Pinpoint the cell where the given text exists, returning its (x, y) midpoint coordinate. 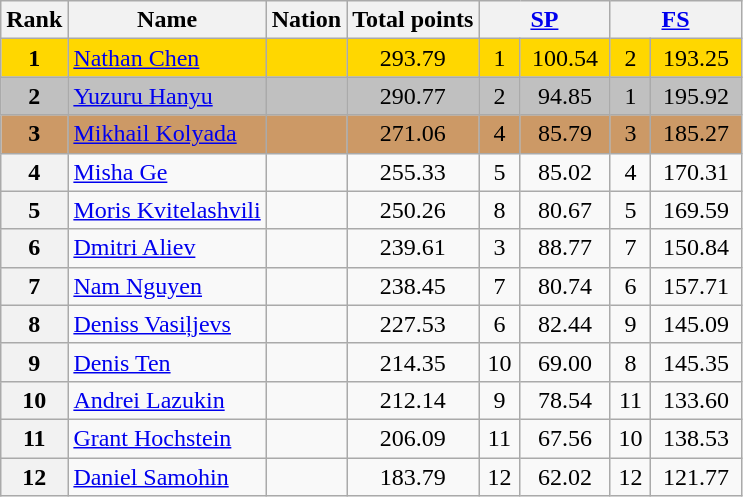
214.35 (413, 362)
67.56 (565, 438)
Dmitri Aliev (167, 248)
Nam Nguyen (167, 286)
212.14 (413, 400)
157.71 (696, 286)
145.35 (696, 362)
Yuzuru Hanyu (167, 96)
Moris Kvitelashvili (167, 210)
150.84 (696, 248)
Grant Hochstein (167, 438)
169.59 (696, 210)
100.54 (565, 58)
138.53 (696, 438)
133.60 (696, 400)
62.02 (565, 477)
170.31 (696, 172)
293.79 (413, 58)
193.25 (696, 58)
Deniss Vasiļjevs (167, 324)
78.54 (565, 400)
227.53 (413, 324)
239.61 (413, 248)
185.27 (696, 134)
Rank (34, 20)
145.09 (696, 324)
Misha Ge (167, 172)
88.77 (565, 248)
Denis Ten (167, 362)
271.06 (413, 134)
121.77 (696, 477)
69.00 (565, 362)
Name (167, 20)
82.44 (565, 324)
255.33 (413, 172)
206.09 (413, 438)
Daniel Samohin (167, 477)
290.77 (413, 96)
80.74 (565, 286)
Mikhail Kolyada (167, 134)
94.85 (565, 96)
Total points (413, 20)
SP (544, 20)
Nation (306, 20)
183.79 (413, 477)
85.02 (565, 172)
85.79 (565, 134)
238.45 (413, 286)
195.92 (696, 96)
Andrei Lazukin (167, 400)
FS (676, 20)
80.67 (565, 210)
Nathan Chen (167, 58)
250.26 (413, 210)
